From the cell containing the given text, extract its center point as [x, y] coordinate. 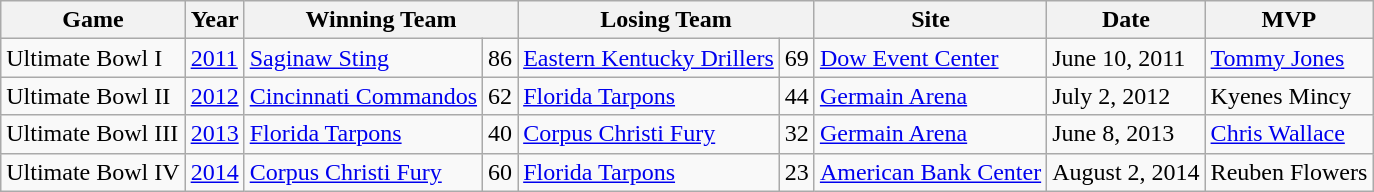
86 [500, 58]
Kyenes Mincy [1289, 96]
Site [930, 20]
Reuben Flowers [1289, 172]
Ultimate Bowl I [93, 58]
Chris Wallace [1289, 134]
62 [500, 96]
23 [796, 172]
40 [500, 134]
Winning Team [380, 20]
Date [1126, 20]
44 [796, 96]
Year [214, 20]
2011 [214, 58]
60 [500, 172]
Ultimate Bowl IV [93, 172]
Cincinnati Commandos [363, 96]
2013 [214, 134]
Dow Event Center [930, 58]
2012 [214, 96]
Game [93, 20]
August 2, 2014 [1126, 172]
July 2, 2012 [1126, 96]
32 [796, 134]
Losing Team [666, 20]
June 8, 2013 [1126, 134]
June 10, 2011 [1126, 58]
MVP [1289, 20]
Ultimate Bowl II [93, 96]
American Bank Center [930, 172]
69 [796, 58]
Ultimate Bowl III [93, 134]
2014 [214, 172]
Saginaw Sting [363, 58]
Tommy Jones [1289, 58]
Eastern Kentucky Drillers [649, 58]
